Output the (x, y) coordinate of the center of the cell containing the given text.  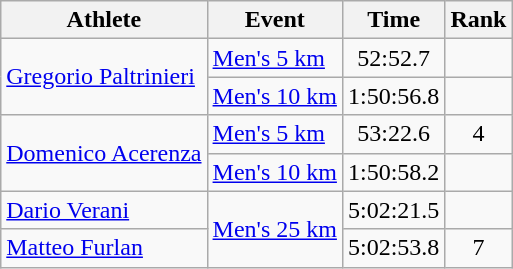
52:52.7 (393, 58)
5:02:53.8 (393, 248)
1:50:58.2 (393, 172)
7 (478, 248)
Athlete (104, 20)
4 (478, 134)
Event (274, 20)
Gregorio Paltrinieri (104, 77)
Time (393, 20)
Rank (478, 20)
Dario Verani (104, 210)
Men's 25 km (274, 229)
Matteo Furlan (104, 248)
5:02:21.5 (393, 210)
53:22.6 (393, 134)
1:50:56.8 (393, 96)
Domenico Acerenza (104, 153)
